Return [x, y] of the center of cell containing provided text 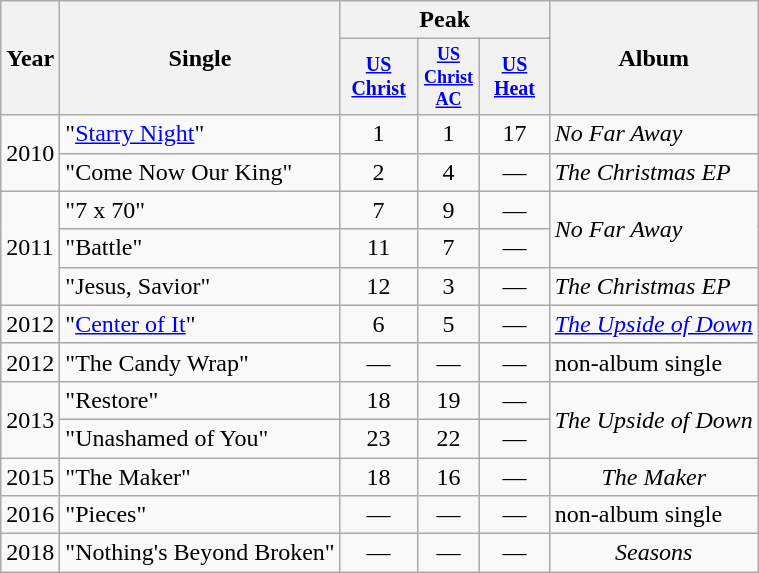
"Unashamed of You" [200, 438]
22 [448, 438]
3 [448, 286]
17 [514, 134]
"Starry Night" [200, 134]
4 [448, 172]
6 [378, 324]
"Jesus, Savior" [200, 286]
2015 [30, 477]
"Pieces" [200, 515]
2011 [30, 248]
2016 [30, 515]
2018 [30, 553]
Year [30, 58]
Single [200, 58]
Seasons [654, 553]
5 [448, 324]
The Maker [654, 477]
USChrist [378, 77]
2 [378, 172]
23 [378, 438]
Peak [444, 20]
19 [448, 400]
Album [654, 58]
"The Candy Wrap" [200, 362]
12 [378, 286]
2010 [30, 153]
"Restore" [200, 400]
"7 x 70" [200, 210]
11 [378, 248]
"Nothing's Beyond Broken" [200, 553]
2013 [30, 419]
"Battle" [200, 248]
USHeat [514, 77]
16 [448, 477]
"The Maker" [200, 477]
"Center of It" [200, 324]
USChrist AC [448, 77]
"Come Now Our King" [200, 172]
9 [448, 210]
